Pinpoint the cell where the given text exists, returning its (x, y) midpoint coordinate. 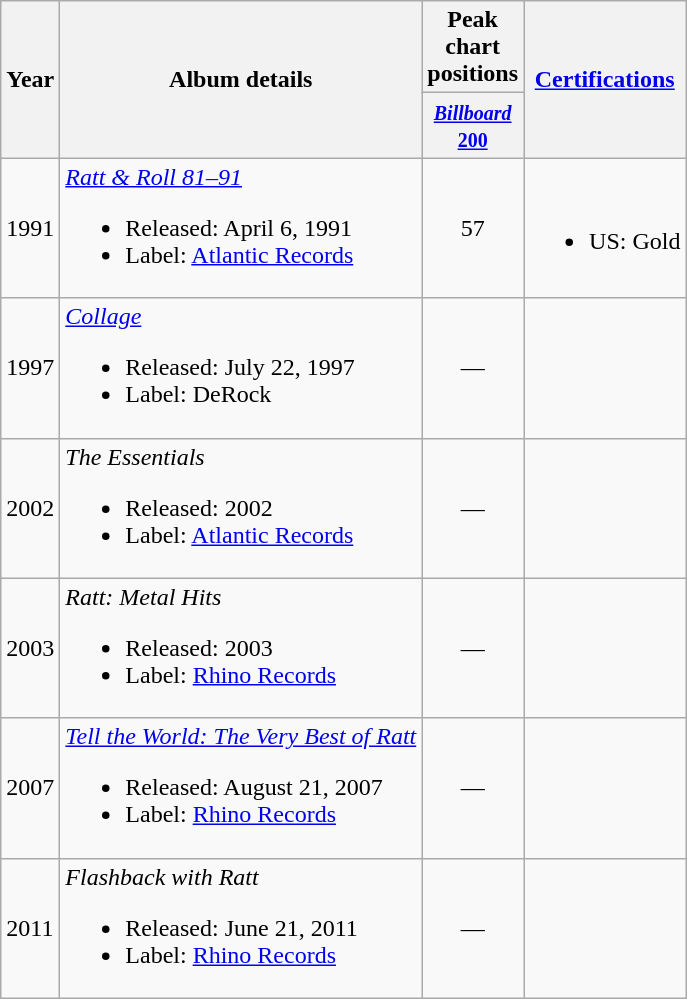
2007 (30, 788)
Album details (241, 80)
Ratt & Roll 81–91Released: April 6, 1991Label: Atlantic Records (241, 228)
The EssentialsReleased: 2002Label: Atlantic Records (241, 508)
US: Gold (605, 228)
2003 (30, 648)
2002 (30, 508)
1991 (30, 228)
1997 (30, 368)
Peak chart positions (473, 47)
2011 (30, 928)
Flashback with RattReleased: June 21, 2011Label: Rhino Records (241, 928)
Certifications (605, 80)
Ratt: Metal HitsReleased: 2003Label: Rhino Records (241, 648)
Year (30, 80)
57 (473, 228)
Billboard 200 (473, 126)
Tell the World: The Very Best of RattReleased: August 21, 2007Label: Rhino Records (241, 788)
CollageReleased: July 22, 1997Label: DeRock (241, 368)
